Extract the (X, Y) coordinate from the center of the cell holding the provided text.  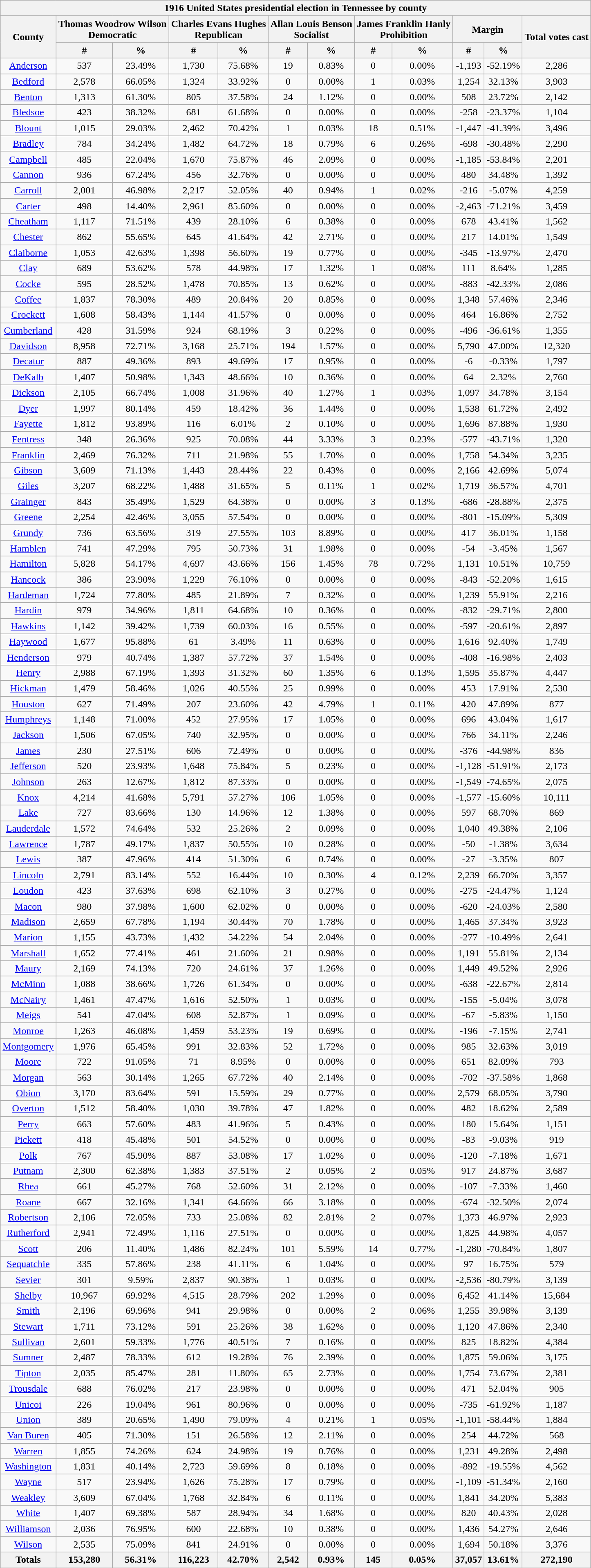
23.98% (243, 1389)
75.87% (243, 159)
52.60% (243, 1186)
42.69% (504, 471)
38 (288, 1326)
1,150 (557, 1015)
-1,447 (468, 128)
-50 (468, 844)
2,035 (84, 1373)
42.70% (243, 1560)
45.48% (141, 1140)
1,595 (468, 673)
20.84% (243, 299)
McNairy (28, 1000)
5,790 (468, 346)
1,825 (468, 1233)
Putnam (28, 1171)
Bradley (28, 144)
34.78% (504, 393)
21.60% (243, 953)
-674 (468, 1202)
Lewis (28, 859)
0.12% (423, 875)
153,280 (84, 1560)
453 (468, 688)
52 (288, 1046)
52.05% (243, 190)
83.14% (141, 875)
3,357 (557, 875)
1,615 (557, 579)
-67 (468, 1015)
1,008 (194, 393)
24.61% (243, 969)
Cheatham (28, 222)
Hardeman (28, 595)
1,749 (557, 642)
2,086 (557, 284)
Dyer (28, 408)
130 (194, 813)
2,752 (557, 315)
67.78% (141, 922)
784 (84, 144)
5.59% (331, 1249)
22 (288, 471)
Total votes cast (557, 37)
711 (194, 455)
73.12% (141, 1326)
Sumner (28, 1357)
414 (194, 859)
65 (288, 1373)
46.98% (141, 190)
61 (194, 642)
76 (288, 1357)
-832 (468, 610)
1,104 (557, 112)
2,837 (194, 1280)
36 (288, 408)
69.92% (141, 1295)
Franklin (28, 455)
47.04% (141, 1015)
27.95% (243, 720)
Cannon (28, 175)
68.05% (504, 1093)
-735 (468, 1404)
3,207 (84, 486)
16.44% (243, 875)
Sevier (28, 1280)
1,144 (194, 315)
55.65% (141, 237)
2,105 (84, 393)
552 (194, 875)
26.58% (243, 1435)
Johnson (28, 782)
1,486 (194, 1249)
1,490 (194, 1420)
85.60% (243, 206)
541 (84, 1015)
2,074 (557, 1202)
-36.61% (504, 330)
1,398 (194, 253)
2,492 (557, 408)
1,549 (557, 237)
508 (468, 97)
-74.65% (504, 782)
1,754 (468, 1373)
80.96% (243, 1404)
733 (194, 1218)
68.22% (141, 486)
1,191 (468, 953)
Lawrence (28, 844)
67.05% (141, 735)
836 (557, 751)
-2,536 (468, 1280)
39.98% (504, 1311)
-58.44% (504, 1420)
Fayette (28, 424)
8,958 (84, 346)
30.44% (243, 922)
23.49% (141, 66)
64.68% (243, 610)
Bledsoe (28, 112)
936 (84, 175)
32.13% (504, 81)
263 (84, 782)
-7.15% (504, 1031)
1,730 (194, 66)
5,309 (557, 517)
75.68% (243, 66)
18.62% (504, 1108)
2,201 (557, 159)
740 (194, 735)
-376 (468, 751)
418 (84, 1140)
2,075 (557, 782)
2.11% (331, 1435)
1,726 (194, 984)
51.30% (243, 859)
2.39% (331, 1357)
85.47% (141, 1373)
56.60% (243, 253)
-20.61% (504, 626)
1.68% (331, 1513)
77.41% (141, 953)
59.33% (141, 1342)
28.94% (243, 1513)
1,148 (84, 720)
606 (194, 751)
145 (373, 1560)
688 (84, 1389)
24.91% (243, 1544)
1,231 (468, 1451)
4,697 (194, 564)
1,694 (468, 1544)
58.43% (141, 315)
2.12% (331, 1186)
35.49% (141, 502)
57.46% (504, 299)
1,142 (84, 626)
1,348 (468, 299)
65.45% (141, 1046)
64.38% (243, 502)
-37.58% (504, 1077)
1.12% (331, 97)
387 (84, 859)
-80.79% (504, 1280)
66.70% (504, 875)
3,923 (557, 922)
83.66% (141, 813)
207 (194, 704)
19.04% (141, 1404)
1,015 (84, 128)
75.09% (141, 1544)
72.71% (141, 346)
627 (84, 704)
57.86% (141, 1264)
10,759 (557, 564)
54.17% (141, 564)
2,290 (557, 144)
Trousdale (28, 1389)
55 (288, 455)
Decatur (28, 361)
71.13% (141, 471)
0.32% (331, 595)
-3.35% (504, 859)
1,320 (557, 439)
0.69% (331, 1031)
-496 (468, 330)
Van Buren (28, 1435)
61.30% (141, 97)
3,903 (557, 81)
18.42% (243, 408)
202 (288, 1295)
25.08% (243, 1218)
661 (84, 1186)
1.44% (331, 408)
608 (194, 1015)
106 (288, 797)
722 (84, 1062)
-702 (468, 1077)
4,057 (557, 1233)
1,285 (557, 268)
2,160 (557, 1482)
-7.18% (504, 1155)
0.63% (331, 642)
116,223 (194, 1560)
624 (194, 1451)
-1.38% (504, 844)
0.94% (331, 190)
Obion (28, 1093)
2,346 (557, 299)
31.32% (243, 673)
2,659 (84, 922)
59.69% (243, 1467)
3,154 (557, 393)
1,811 (194, 610)
9.59% (141, 1280)
67.72% (243, 1077)
2,641 (557, 937)
78.30% (141, 299)
52.04% (504, 1389)
Hawkins (28, 626)
483 (194, 1124)
24 (288, 97)
1.72% (331, 1046)
3,376 (557, 1544)
1,459 (194, 1031)
428 (84, 330)
42.63% (141, 253)
-1,280 (468, 1249)
720 (194, 969)
Henry (28, 673)
37.34% (504, 922)
698 (194, 891)
-258 (468, 112)
20 (288, 299)
3,634 (557, 844)
14.40% (141, 206)
6,452 (468, 1295)
-843 (468, 579)
1.04% (331, 1264)
82.09% (504, 1062)
-24.03% (504, 906)
-345 (468, 253)
32.63% (504, 1046)
2,469 (84, 455)
579 (557, 1264)
766 (468, 735)
Overton (28, 1108)
49.36% (141, 361)
64.66% (243, 1202)
667 (84, 1202)
1,930 (557, 424)
50.98% (141, 377)
2,941 (84, 1233)
31.96% (243, 393)
-9.03% (504, 1140)
-29.71% (504, 610)
39.78% (243, 1108)
3.49% (243, 642)
2.81% (331, 1218)
-7.33% (504, 1186)
2,001 (84, 190)
-52.19% (504, 66)
-16.98% (504, 657)
Union (28, 1420)
0.27% (331, 891)
Tipton (28, 1373)
924 (194, 330)
862 (84, 237)
87.33% (243, 782)
29.03% (141, 128)
Hickman (28, 688)
-83 (468, 1140)
-15.60% (504, 797)
80.14% (141, 408)
14.96% (243, 813)
75.84% (243, 766)
Campbell (28, 159)
-44.98% (504, 751)
348 (84, 439)
Clay (28, 268)
25.71% (243, 346)
4,447 (557, 673)
482 (468, 1108)
-120 (468, 1155)
-107 (468, 1186)
1,229 (194, 579)
1,194 (194, 922)
61.34% (243, 984)
2,239 (468, 875)
37,057 (468, 1560)
1,026 (194, 688)
Bedford (28, 81)
111 (468, 268)
55.81% (504, 953)
1,506 (84, 735)
44.72% (504, 1435)
1,617 (557, 720)
825 (468, 1342)
57.72% (243, 657)
1,449 (468, 969)
917 (468, 1171)
93.89% (141, 424)
97 (468, 1264)
0.76% (331, 1451)
0.26% (423, 144)
-275 (468, 891)
Allan Louis BensonSocialist (311, 29)
41.96% (243, 1124)
Charles Evans HughesRepublican (218, 29)
-13.97% (504, 253)
736 (84, 533)
941 (194, 1311)
1,831 (84, 1467)
116 (194, 424)
925 (194, 439)
34.20% (504, 1498)
55.91% (504, 595)
-23.37% (504, 112)
1,626 (194, 1482)
696 (468, 720)
47.89% (504, 704)
537 (84, 66)
-2,463 (468, 206)
McMinn (28, 984)
1,343 (194, 377)
3,687 (557, 1171)
4,701 (557, 486)
32.16% (141, 1202)
1,432 (194, 937)
62.10% (243, 891)
-5.07% (504, 190)
386 (84, 579)
645 (194, 237)
0.93% (331, 1560)
58.46% (141, 688)
44 (288, 439)
-61.92% (504, 1404)
40.51% (243, 1342)
2,530 (557, 688)
Houston (28, 704)
Wayne (28, 1482)
11.40% (141, 1249)
905 (557, 1389)
1,776 (194, 1342)
Morgan (28, 1077)
0.72% (423, 564)
-42.33% (504, 284)
24.98% (243, 1451)
1.29% (331, 1295)
41.11% (243, 1264)
Cocke (28, 284)
Sullivan (28, 1342)
1,562 (557, 222)
1,787 (84, 844)
0.74% (331, 859)
83.64% (141, 1093)
1.26% (331, 969)
2,760 (557, 377)
57.60% (141, 1124)
Chester (28, 237)
Giles (28, 486)
1,884 (557, 1420)
1,608 (84, 315)
3,459 (557, 206)
1,719 (468, 486)
4,562 (557, 1467)
600 (194, 1529)
319 (194, 533)
651 (468, 1062)
1,478 (194, 284)
Monroe (28, 1031)
0.83% (331, 66)
50.18% (504, 1544)
2,580 (557, 906)
2,246 (557, 735)
532 (194, 828)
2,589 (557, 1108)
1.38% (331, 813)
Marshall (28, 953)
-19.55% (504, 1467)
49.69% (243, 361)
2,381 (557, 1373)
Meigs (28, 1015)
Crockett (28, 315)
489 (194, 299)
-620 (468, 906)
66.05% (141, 81)
41.68% (141, 797)
62.38% (141, 1171)
180 (468, 1124)
52.50% (243, 1000)
1,187 (557, 1404)
49.17% (141, 844)
4,515 (194, 1295)
-892 (468, 1467)
3,496 (557, 128)
Hardin (28, 610)
40.43% (504, 1513)
-686 (468, 502)
74.26% (141, 1451)
2,217 (194, 190)
White (28, 1513)
1,768 (194, 1498)
2.14% (331, 1077)
1,053 (84, 253)
1,117 (84, 222)
1,373 (468, 1218)
53.62% (141, 268)
1.54% (331, 657)
3,170 (84, 1093)
68.70% (504, 813)
28.44% (243, 471)
1,239 (468, 595)
0.98% (331, 953)
-53.84% (504, 159)
689 (84, 268)
1,758 (468, 455)
Coffee (28, 299)
0.85% (331, 299)
1,124 (557, 891)
1,482 (194, 144)
2,470 (557, 253)
1,724 (84, 595)
1,383 (194, 1171)
32.95% (243, 735)
67.19% (141, 673)
40.14% (141, 1467)
768 (194, 1186)
101 (288, 1249)
Benton (28, 97)
Henderson (28, 657)
1,040 (468, 828)
2,542 (288, 1560)
47.47% (141, 1000)
Macon (28, 906)
-1,549 (468, 782)
50.73% (243, 548)
2,579 (468, 1093)
16 (288, 626)
2,498 (557, 1451)
-5.83% (504, 1015)
0.16% (331, 1342)
29.98% (243, 1311)
841 (194, 1544)
1.78% (331, 922)
1,151 (557, 1124)
Unicoi (28, 1404)
226 (84, 1404)
Knox (28, 797)
-43.71% (504, 439)
1.82% (331, 1108)
-22.67% (504, 984)
47.29% (141, 548)
68.19% (243, 330)
Warren (28, 1451)
Sequatchie (28, 1264)
3,790 (557, 1093)
Fentress (28, 439)
-71.21% (504, 206)
Washington (28, 1467)
45.90% (141, 1155)
57.54% (243, 517)
1,479 (84, 688)
47 (288, 1108)
Davidson (28, 346)
21.89% (243, 595)
1,739 (194, 626)
1,807 (557, 1249)
2,462 (194, 128)
58.40% (141, 1108)
69.96% (141, 1311)
-1,128 (468, 766)
15.64% (504, 1124)
Lake (28, 813)
3.18% (331, 1202)
52.87% (243, 1015)
2,487 (84, 1357)
961 (194, 1404)
238 (194, 1264)
Margin (488, 29)
2,988 (84, 673)
-196 (468, 1031)
91.05% (141, 1062)
15.59% (243, 1093)
49.52% (504, 969)
-1,109 (468, 1482)
63.56% (141, 533)
74.64% (141, 828)
1,387 (194, 657)
3,055 (194, 517)
40.55% (243, 688)
8.89% (331, 533)
8 (288, 1467)
389 (84, 1420)
17.91% (504, 688)
Cumberland (28, 330)
County (28, 37)
21.98% (243, 455)
82 (288, 1218)
1,529 (194, 502)
-52.20% (504, 579)
45.27% (141, 1186)
0.07% (423, 1218)
0.22% (331, 330)
Marion (28, 937)
78.33% (141, 1357)
10,111 (557, 797)
10.51% (504, 564)
678 (468, 222)
568 (557, 1435)
43.41% (504, 222)
13 (288, 284)
1,670 (194, 159)
-70.84% (504, 1249)
61.68% (243, 112)
461 (194, 953)
28.52% (141, 284)
1,648 (194, 766)
Grundy (28, 533)
Shelby (28, 1295)
4,214 (84, 797)
37.63% (141, 891)
37.58% (243, 97)
-3.45% (504, 548)
-597 (468, 626)
Maury (28, 969)
Weakley (28, 1498)
DeKalb (28, 377)
14.01% (504, 237)
76.32% (141, 455)
456 (194, 175)
64 (468, 377)
1,567 (557, 548)
23.93% (141, 766)
471 (468, 1389)
Blount (28, 128)
2,300 (84, 1171)
587 (194, 1513)
Scott (28, 1249)
26.36% (141, 439)
Rhea (28, 1186)
1.02% (331, 1155)
663 (84, 1124)
793 (557, 1062)
24.87% (504, 1171)
32.84% (243, 1498)
8.95% (243, 1062)
254 (468, 1435)
335 (84, 1264)
71 (194, 1062)
4.79% (331, 704)
3,175 (557, 1357)
-883 (468, 284)
2,134 (557, 953)
1.57% (331, 346)
1,572 (84, 828)
1,158 (557, 533)
1,868 (557, 1077)
56.31% (141, 1560)
Wilson (28, 1544)
76.02% (141, 1389)
1,677 (84, 642)
33.92% (243, 81)
480 (468, 175)
843 (84, 502)
53.08% (243, 1155)
1,120 (468, 1326)
Moore (28, 1062)
James Franklin HanlyProhibition (403, 29)
73.67% (504, 1373)
612 (194, 1357)
19.28% (243, 1357)
1,696 (468, 424)
71.30% (141, 1435)
1,671 (557, 1155)
Carter (28, 206)
1,324 (194, 81)
Rutherford (28, 1233)
38.32% (141, 112)
2,741 (557, 1031)
70.08% (243, 439)
20.65% (141, 1420)
37.98% (141, 906)
991 (194, 1046)
71.49% (141, 704)
151 (194, 1435)
23.90% (141, 579)
3,019 (557, 1046)
3,168 (194, 346)
-216 (468, 190)
4,259 (557, 190)
1,116 (194, 1233)
1,436 (468, 1529)
31.65% (243, 486)
452 (194, 720)
103 (288, 533)
1,097 (468, 393)
Totals (28, 1560)
34.96% (141, 610)
420 (468, 704)
-1,577 (468, 797)
70 (288, 922)
820 (468, 1513)
3,078 (557, 1000)
54 (288, 937)
1,030 (194, 1108)
156 (288, 564)
1,855 (84, 1451)
0.06% (423, 1311)
76.10% (243, 579)
2.32% (504, 377)
893 (194, 361)
517 (84, 1482)
0.18% (331, 1467)
597 (468, 813)
95.88% (141, 642)
12,320 (557, 346)
90.38% (243, 1280)
-32.50% (504, 1202)
767 (84, 1155)
1,875 (468, 1357)
Grainger (28, 502)
2,216 (557, 595)
727 (84, 813)
1,393 (194, 673)
27.55% (243, 533)
2,028 (557, 1513)
50.55% (243, 844)
2,535 (84, 1544)
Lincoln (28, 875)
16.75% (504, 1264)
2,601 (84, 1342)
Humphreys (28, 720)
32.83% (243, 1046)
Pickett (28, 1140)
795 (194, 548)
2,286 (557, 66)
38.66% (141, 984)
11.80% (243, 1373)
2,173 (557, 766)
2.73% (331, 1373)
41.14% (504, 1295)
35.87% (504, 673)
-51.91% (504, 766)
2,791 (84, 875)
61.72% (504, 408)
Greene (28, 517)
Hamilton (28, 564)
2,923 (557, 1218)
501 (194, 1140)
-408 (468, 657)
Roane (28, 1202)
4,384 (557, 1342)
40.74% (141, 657)
72.05% (141, 1218)
49.38% (504, 828)
0.21% (331, 1420)
3.33% (331, 439)
1,976 (84, 1046)
92.40% (504, 642)
919 (557, 1140)
5,074 (557, 471)
64.72% (243, 144)
Lauderdale (28, 828)
-15.09% (504, 517)
2,375 (557, 502)
869 (557, 813)
1,255 (468, 1311)
74.13% (141, 969)
-51.34% (504, 1482)
46.08% (141, 1031)
22.04% (141, 159)
37.51% (243, 1171)
21 (288, 953)
2,142 (557, 97)
59.06% (504, 1357)
2,723 (194, 1467)
67.04% (141, 1498)
595 (84, 284)
43.73% (141, 937)
2,578 (84, 81)
2,340 (557, 1326)
2,800 (557, 610)
28.10% (243, 222)
Haywood (28, 642)
11 (288, 642)
-30.48% (504, 144)
Claiborne (28, 253)
39.42% (141, 626)
12.67% (141, 782)
1,263 (84, 1031)
2.09% (331, 159)
-54 (468, 548)
1,461 (84, 1000)
5,383 (557, 1498)
Polk (28, 1155)
62.02% (243, 906)
1.27% (331, 393)
41.57% (243, 315)
1.32% (331, 268)
Thomas Woodrow WilsonDemocratic (112, 29)
29 (288, 1093)
53.23% (243, 1031)
985 (468, 1046)
520 (84, 766)
8.64% (504, 268)
Hancock (28, 579)
805 (194, 97)
2,169 (84, 969)
2,036 (84, 1529)
66 (288, 1202)
1,443 (194, 471)
23.94% (141, 1482)
2,961 (194, 206)
31.59% (141, 330)
0.08% (423, 268)
405 (84, 1435)
22.68% (243, 1529)
25 (288, 688)
16.86% (504, 315)
-698 (468, 144)
77.80% (141, 595)
10,967 (84, 1295)
1,392 (557, 175)
1,797 (557, 361)
-638 (468, 984)
2,926 (557, 969)
54.52% (243, 1140)
15,684 (557, 1295)
Perry (28, 1124)
230 (84, 751)
5,791 (194, 797)
69.38% (141, 1513)
23.60% (243, 704)
2.04% (331, 937)
-24.47% (504, 891)
439 (194, 222)
49.28% (504, 1451)
18.82% (504, 1342)
34.48% (504, 175)
43.04% (504, 720)
-801 (468, 517)
1.45% (331, 564)
464 (468, 315)
Gibson (28, 471)
-1,193 (468, 66)
1,313 (84, 97)
-41.39% (504, 128)
70.85% (243, 284)
0.99% (331, 688)
-577 (468, 439)
1,841 (468, 1498)
46.97% (504, 1218)
1,600 (194, 906)
272,190 (557, 1560)
1.70% (331, 455)
Madison (28, 922)
54.27% (504, 1529)
57.27% (243, 797)
2,196 (84, 1311)
-28.88% (504, 502)
36.01% (504, 533)
82.24% (243, 1249)
Williamson (28, 1529)
1,265 (194, 1077)
578 (194, 268)
Robertson (28, 1218)
Hamblen (28, 548)
980 (84, 906)
3,235 (557, 455)
459 (194, 408)
-6 (468, 361)
42.46% (141, 517)
281 (194, 1373)
-0.33% (504, 361)
13.61% (504, 1560)
75.28% (243, 1482)
34 (288, 1513)
2,254 (84, 517)
Jackson (28, 735)
1916 United States presidential election in Tennessee by county (296, 8)
0.55% (331, 626)
0.95% (331, 361)
1,997 (84, 408)
1,155 (84, 937)
0.62% (331, 284)
60 (288, 673)
1.35% (331, 673)
5,828 (84, 564)
60.03% (243, 626)
46 (288, 159)
Anderson (28, 66)
1,254 (468, 81)
76.95% (141, 1529)
0.10% (331, 424)
Loudon (28, 891)
70.42% (243, 128)
6.01% (243, 424)
1,465 (468, 922)
James (28, 751)
301 (84, 1280)
1,131 (468, 564)
23.72% (504, 97)
-10.49% (504, 937)
807 (557, 859)
681 (194, 112)
0.28% (331, 844)
2,646 (557, 1529)
2.71% (331, 237)
14 (373, 1249)
41.64% (243, 237)
206 (84, 1249)
Jefferson (28, 766)
47.86% (504, 1326)
66.74% (141, 393)
34.24% (141, 144)
1,355 (557, 330)
1,341 (194, 1202)
194 (288, 346)
1,460 (557, 1186)
87.88% (504, 424)
36.57% (504, 486)
1,088 (84, 984)
Stewart (28, 1326)
Dickson (28, 393)
563 (84, 1077)
78 (373, 564)
1,652 (84, 953)
47.96% (141, 859)
71.00% (141, 720)
67.24% (141, 175)
79.09% (243, 1420)
1.62% (331, 1326)
54.22% (243, 937)
Montgomery (28, 1046)
28.79% (243, 1295)
-1,101 (468, 1420)
43.66% (243, 564)
-277 (468, 937)
-5.04% (504, 1000)
417 (468, 533)
0.30% (331, 875)
741 (84, 548)
2,166 (468, 471)
0.51% (423, 128)
1.98% (331, 548)
32.76% (243, 175)
34.11% (504, 735)
2,897 (557, 626)
498 (84, 206)
47.00% (504, 346)
71.51% (141, 222)
2,403 (557, 657)
-1,185 (468, 159)
1,538 (468, 408)
2,814 (557, 984)
54.34% (504, 455)
30.14% (141, 1077)
-27 (468, 859)
1,711 (84, 1326)
Smith (28, 1311)
1,512 (84, 1108)
Carroll (28, 190)
48.66% (243, 377)
-155 (468, 1000)
877 (557, 704)
1,488 (194, 486)
